Provide the (X, Y) coordinate of the cell's center where the given text is located.  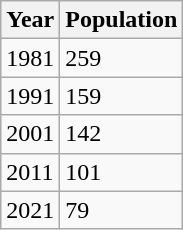
2001 (30, 134)
159 (122, 96)
1991 (30, 96)
2011 (30, 172)
259 (122, 58)
79 (122, 210)
2021 (30, 210)
Year (30, 20)
142 (122, 134)
Population (122, 20)
101 (122, 172)
1981 (30, 58)
